From the cell containing the given text, extract its center point as (x, y) coordinate. 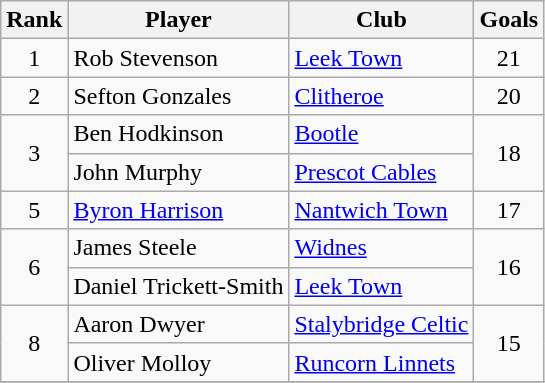
8 (34, 343)
Rob Stevenson (178, 58)
Prescot Cables (382, 172)
6 (34, 267)
17 (509, 210)
20 (509, 96)
5 (34, 210)
1 (34, 58)
Sefton Gonzales (178, 96)
16 (509, 267)
Byron Harrison (178, 210)
Stalybridge Celtic (382, 324)
Daniel Trickett-Smith (178, 286)
Clitheroe (382, 96)
21 (509, 58)
3 (34, 153)
Aaron Dwyer (178, 324)
James Steele (178, 248)
2 (34, 96)
Rank (34, 20)
John Murphy (178, 172)
Goals (509, 20)
Player (178, 20)
Oliver Molloy (178, 362)
Ben Hodkinson (178, 134)
Bootle (382, 134)
Runcorn Linnets (382, 362)
Club (382, 20)
Widnes (382, 248)
18 (509, 153)
Nantwich Town (382, 210)
15 (509, 343)
